Provide the (X, Y) coordinate of the cell's center where the given text is located.  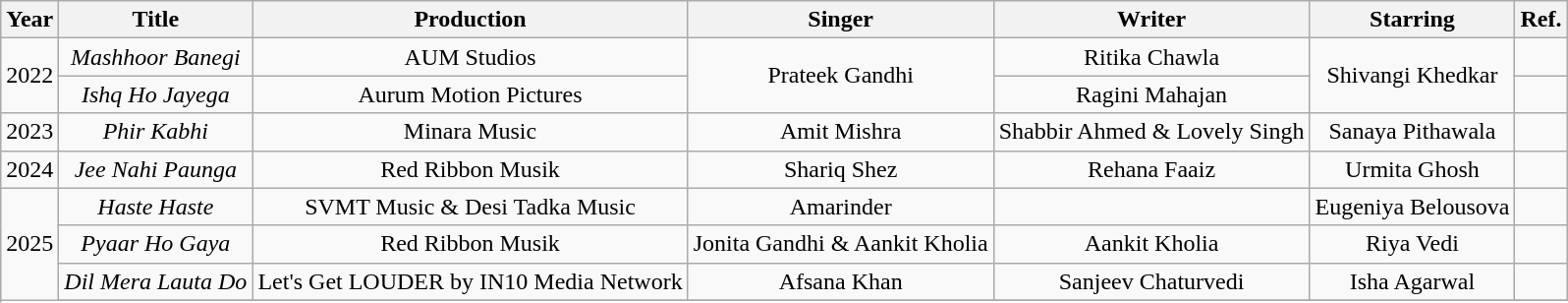
Starring (1413, 20)
2022 (29, 76)
Shabbir Ahmed & Lovely Singh (1151, 132)
Jee Nahi Paunga (155, 169)
Ritika Chawla (1151, 57)
Amit Mishra (841, 132)
Phir Kabhi (155, 132)
2023 (29, 132)
Aankit Kholia (1151, 244)
Sanaya Pithawala (1413, 132)
Ishq Ho Jayega (155, 94)
Eugeniya Belousova (1413, 207)
Title (155, 20)
Jonita Gandhi & Aankit Kholia (841, 244)
2025 (29, 244)
Sanjeev Chaturvedi (1151, 281)
Singer (841, 20)
AUM Studios (470, 57)
Shariq Shez (841, 169)
2024 (29, 169)
Production (470, 20)
Amarinder (841, 207)
Riya Vedi (1413, 244)
Aurum Motion Pictures (470, 94)
Let's Get LOUDER by IN10 Media Network (470, 281)
Haste Haste (155, 207)
Afsana Khan (841, 281)
Minara Music (470, 132)
Pyaar Ho Gaya (155, 244)
Rehana Faaiz (1151, 169)
Ref. (1540, 20)
Prateek Gandhi (841, 76)
Year (29, 20)
Isha Agarwal (1413, 281)
SVMT Music & Desi Tadka Music (470, 207)
Writer (1151, 20)
Shivangi Khedkar (1413, 76)
Dil Mera Lauta Do (155, 281)
Urmita Ghosh (1413, 169)
Mashhoor Banegi (155, 57)
Ragini Mahajan (1151, 94)
